Output the (x, y) coordinate of the center of the cell containing the given text.  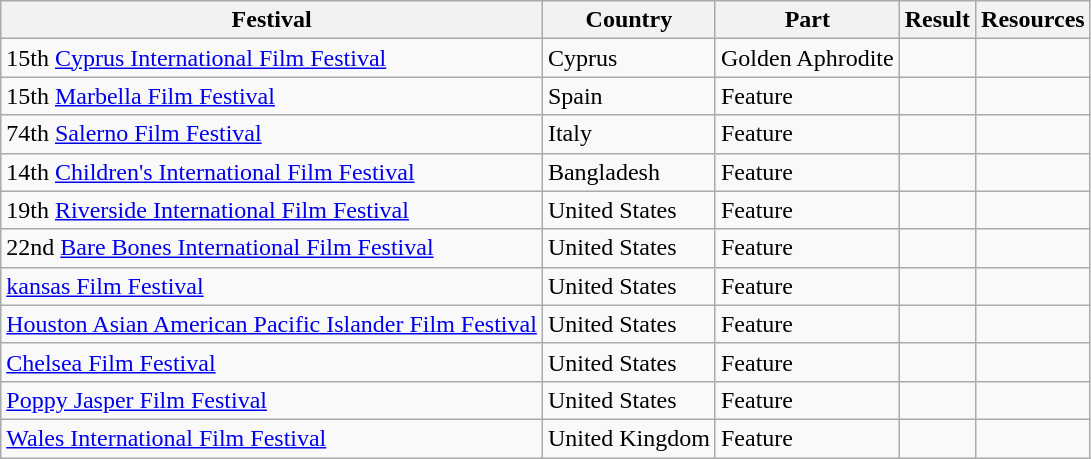
Resources (1034, 20)
Chelsea Film Festival (272, 362)
22nd Bare Bones International Film Festival (272, 248)
Bangladesh (628, 172)
15th Cyprus International Film Festival (272, 58)
Golden Aphrodite (807, 58)
Cyprus (628, 58)
74th Salerno Film Festival (272, 134)
14th Children's International Film Festival (272, 172)
Festival (272, 20)
Italy (628, 134)
Spain (628, 96)
United Kingdom (628, 438)
Country (628, 20)
Wales International Film Festival (272, 438)
Part (807, 20)
Houston Asian American Pacific Islander Film Festival (272, 324)
Result (937, 20)
Poppy Jasper Film Festival (272, 400)
15th Marbella Film Festival (272, 96)
19th Riverside International Film Festival (272, 210)
kansas Film Festival (272, 286)
